From the cell containing the given text, extract its center point as [X, Y] coordinate. 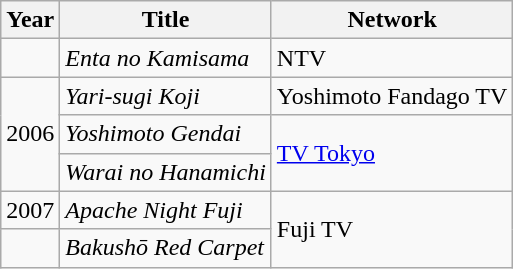
Bakushō Red Carpet [166, 248]
Enta no Kamisama [166, 58]
2006 [30, 134]
Title [166, 20]
NTV [392, 58]
Warai no Hanamichi [166, 172]
Network [392, 20]
Yoshimoto Gendai [166, 134]
Yoshimoto Fandago TV [392, 96]
Apache Night Fuji [166, 210]
TV Tokyo [392, 153]
Fuji TV [392, 229]
Year [30, 20]
Yari-sugi Koji [166, 96]
2007 [30, 210]
